From the cell containing the given text, extract its center point as [X, Y] coordinate. 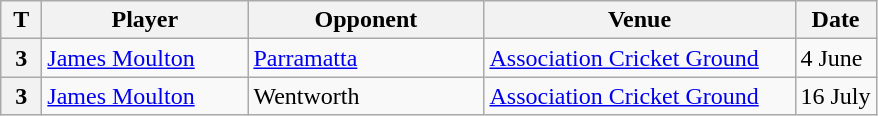
Player [145, 20]
Venue [640, 20]
Parramatta [366, 58]
Date [836, 20]
T [22, 20]
Opponent [366, 20]
4 June [836, 58]
16 July [836, 96]
Wentworth [366, 96]
